Provide the (X, Y) coordinate of the cell's center where the given text is located.  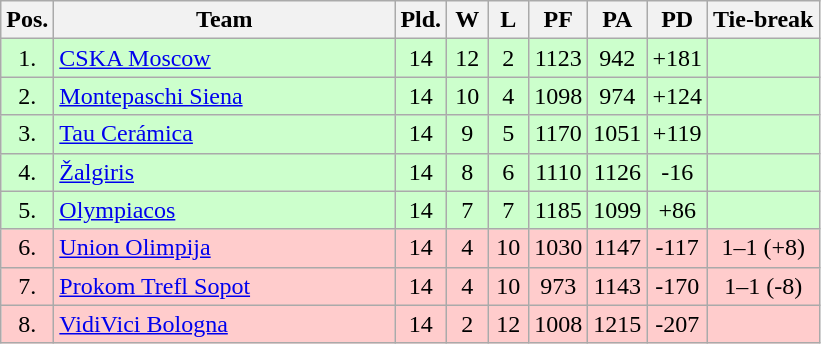
8 (468, 172)
1123 (558, 58)
1–1 (-8) (763, 286)
L (508, 20)
CSKA Moscow (224, 58)
Žalgiris (224, 172)
4. (28, 172)
1170 (558, 134)
Olympiacos (224, 210)
1. (28, 58)
Prokom Trefl Sopot (224, 286)
1185 (558, 210)
5. (28, 210)
1110 (558, 172)
1008 (558, 324)
973 (558, 286)
PD (678, 20)
Montepaschi Siena (224, 96)
Pos. (28, 20)
3. (28, 134)
-16 (678, 172)
1215 (618, 324)
1051 (618, 134)
+86 (678, 210)
2. (28, 96)
1147 (618, 248)
1–1 (+8) (763, 248)
1143 (618, 286)
974 (618, 96)
Tie-break (763, 20)
PF (558, 20)
PA (618, 20)
VidiVici Bologna (224, 324)
+119 (678, 134)
1030 (558, 248)
Pld. (421, 20)
9 (468, 134)
6. (28, 248)
-117 (678, 248)
942 (618, 58)
5 (508, 134)
8. (28, 324)
7. (28, 286)
1126 (618, 172)
1099 (618, 210)
Team (224, 20)
1098 (558, 96)
6 (508, 172)
-207 (678, 324)
-170 (678, 286)
+124 (678, 96)
W (468, 20)
Union Olimpija (224, 248)
Tau Cerámica (224, 134)
+181 (678, 58)
